Scan for the cell matching the given text and deliver its (x, y) coordinate at center. 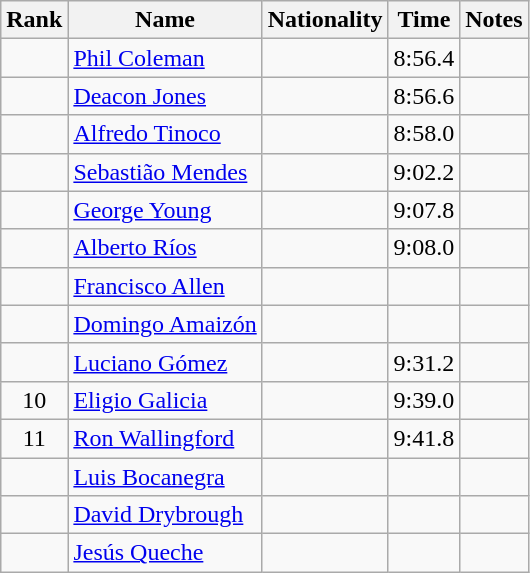
9:08.0 (424, 248)
Name (165, 20)
David Drybrough (165, 515)
Nationality (325, 20)
11 (34, 438)
Rank (34, 20)
Alfredo Tinoco (165, 134)
Phil Coleman (165, 58)
9:31.2 (424, 362)
9:41.8 (424, 438)
Luis Bocanegra (165, 477)
Time (424, 20)
Domingo Amaizón (165, 324)
8:58.0 (424, 134)
Alberto Ríos (165, 248)
9:02.2 (424, 172)
10 (34, 400)
Notes (494, 20)
Jesús Queche (165, 553)
Luciano Gómez (165, 362)
Ron Wallingford (165, 438)
Sebastião Mendes (165, 172)
8:56.6 (424, 96)
Deacon Jones (165, 96)
9:39.0 (424, 400)
8:56.4 (424, 58)
Francisco Allen (165, 286)
9:07.8 (424, 210)
Eligio Galicia (165, 400)
George Young (165, 210)
